Search for the cell housing the specified text and yield its [x, y] center coordinate. 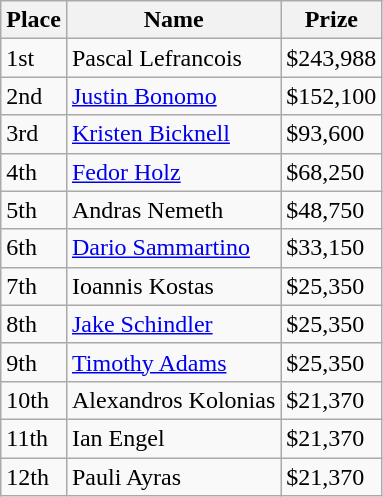
5th [34, 210]
Kristen Bicknell [173, 134]
4th [34, 172]
Pauli Ayras [173, 477]
Ioannis Kostas [173, 286]
Justin Bonomo [173, 96]
2nd [34, 96]
$33,150 [332, 248]
Jake Schindler [173, 324]
$68,250 [332, 172]
$93,600 [332, 134]
$152,100 [332, 96]
Fedor Holz [173, 172]
$243,988 [332, 58]
11th [34, 438]
Ian Engel [173, 438]
Andras Nemeth [173, 210]
Place [34, 20]
Prize [332, 20]
Name [173, 20]
3rd [34, 134]
$48,750 [332, 210]
Timothy Adams [173, 362]
Pascal Lefrancois [173, 58]
10th [34, 400]
Dario Sammartino [173, 248]
Alexandros Kolonias [173, 400]
12th [34, 477]
1st [34, 58]
6th [34, 248]
8th [34, 324]
9th [34, 362]
7th [34, 286]
